Search for the cell housing the specified text and yield its (X, Y) center coordinate. 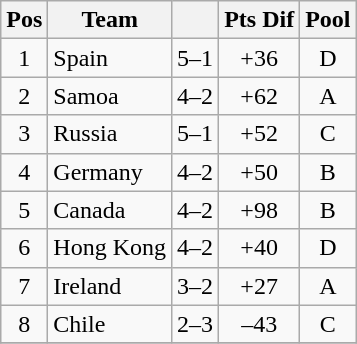
7 (24, 286)
+52 (260, 134)
Hong Kong (110, 248)
+27 (260, 286)
1 (24, 58)
Spain (110, 58)
+98 (260, 210)
Pts Dif (260, 20)
Pool (328, 20)
4 (24, 172)
Team (110, 20)
2–3 (196, 324)
Pos (24, 20)
Germany (110, 172)
Canada (110, 210)
+40 (260, 248)
8 (24, 324)
5 (24, 210)
Chile (110, 324)
+50 (260, 172)
6 (24, 248)
3–2 (196, 286)
+62 (260, 96)
Ireland (110, 286)
+36 (260, 58)
–43 (260, 324)
2 (24, 96)
Russia (110, 134)
3 (24, 134)
Samoa (110, 96)
